Detect which cell encompasses the target text, then output its (x, y) center coordinate. 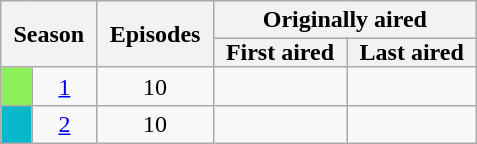
2 (64, 124)
Originally aired (344, 20)
1 (64, 86)
Season (49, 34)
First aired (280, 53)
Last aired (412, 53)
Episodes (155, 34)
